Output the (X, Y) coordinate of the center of the cell containing the given text.  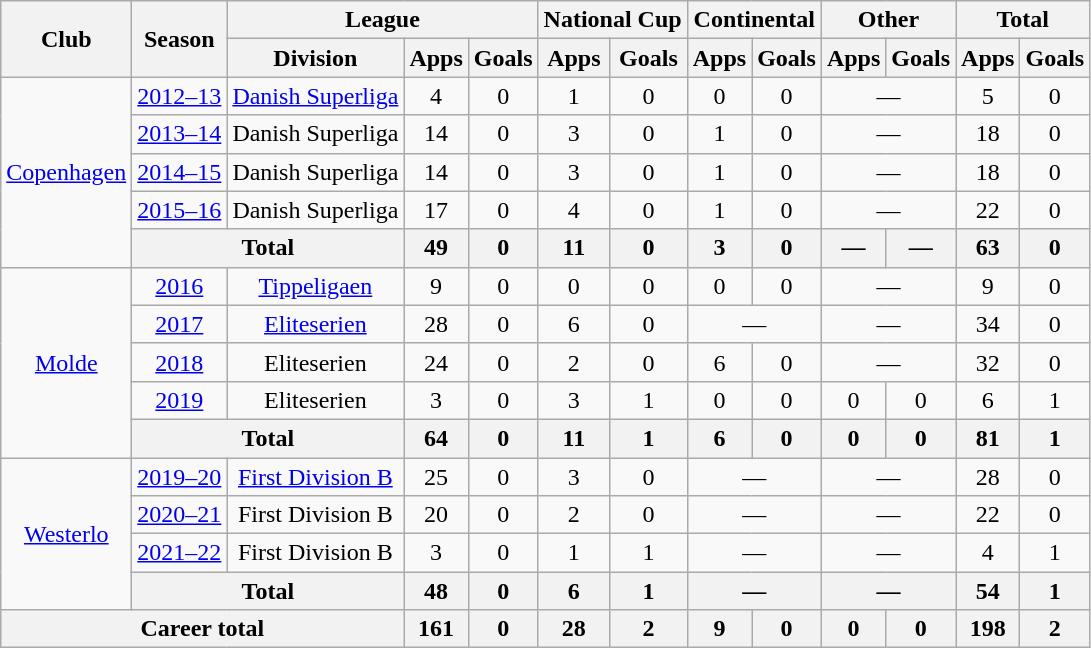
Molde (66, 362)
2014–15 (180, 172)
161 (436, 629)
54 (988, 591)
81 (988, 438)
20 (436, 515)
2019 (180, 400)
2016 (180, 286)
2012–13 (180, 96)
Career total (202, 629)
63 (988, 248)
32 (988, 362)
2017 (180, 324)
25 (436, 477)
Copenhagen (66, 172)
National Cup (612, 20)
2020–21 (180, 515)
64 (436, 438)
Club (66, 39)
2013–14 (180, 134)
2019–20 (180, 477)
Season (180, 39)
League (382, 20)
48 (436, 591)
24 (436, 362)
198 (988, 629)
5 (988, 96)
Westerlo (66, 534)
2018 (180, 362)
Other (888, 20)
Tippeligaen (316, 286)
49 (436, 248)
34 (988, 324)
2015–16 (180, 210)
2021–22 (180, 553)
17 (436, 210)
Continental (754, 20)
Division (316, 58)
